Detect which cell encompasses the target text, then output its (x, y) center coordinate. 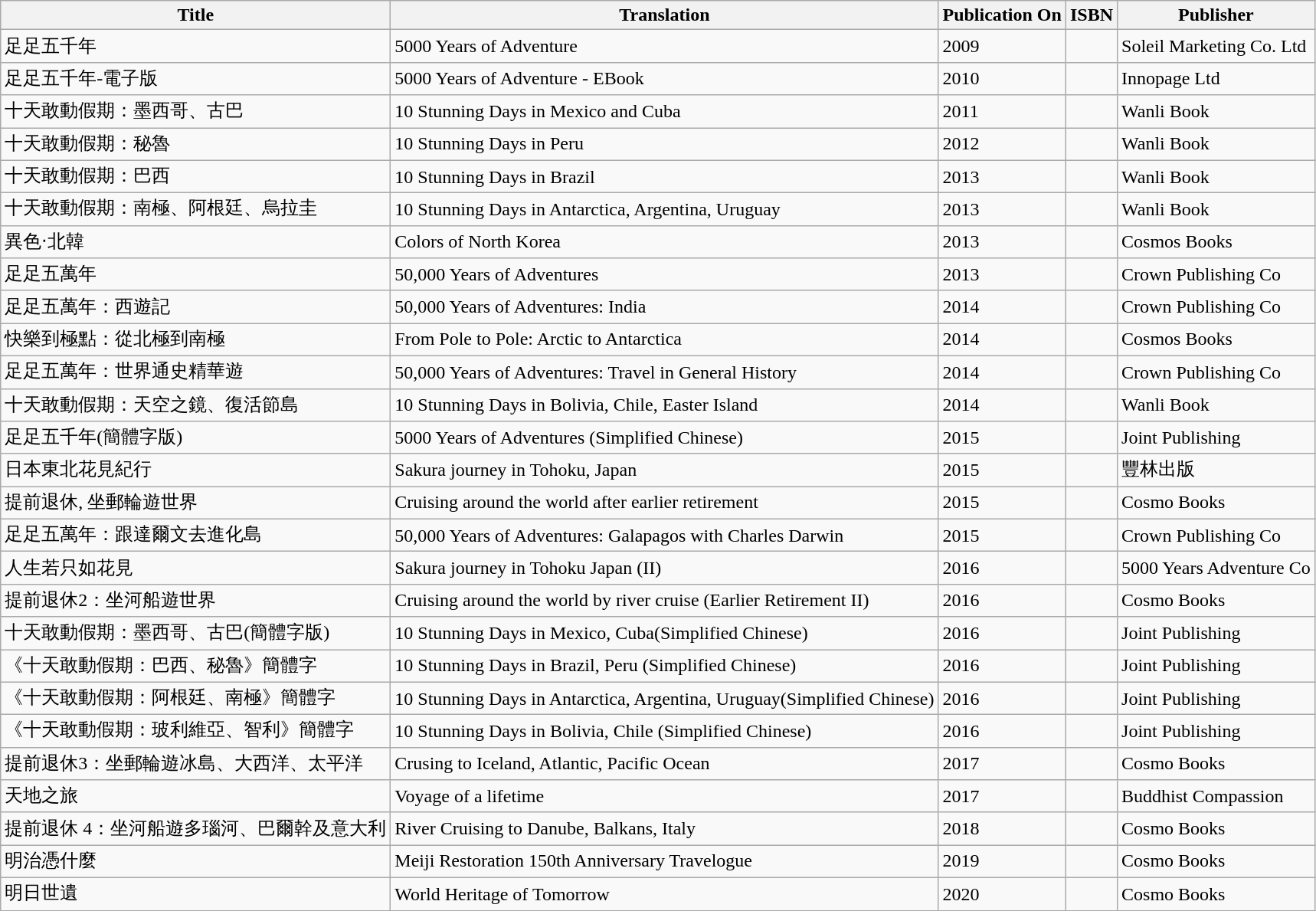
10 Stunning Days in Brazil (665, 176)
十天敢動假期：墨西哥、古巴 (196, 112)
異色‧北韓 (196, 242)
10 Stunning Days in Mexico, Cuba(Simplified Chinese) (665, 633)
足足五萬年：世界通史精華遊 (196, 372)
Publisher (1216, 15)
10 Stunning Days in Brazil, Peru (Simplified Chinese) (665, 667)
提前退休, 坐郵輪遊世界 (196, 503)
十天敢動假期：南極、阿根廷、烏拉圭 (196, 210)
Voyage of a lifetime (665, 797)
5000 Years of Adventures (Simplified Chinese) (665, 438)
Publication On (1002, 15)
5000 Years of Adventure - EBook (665, 78)
2012 (1002, 144)
10 Stunning Days in Mexico and Cuba (665, 112)
5000 Years Adventure Co (1216, 569)
《十天敢動假期：巴西、秘魯》簡體字 (196, 667)
2010 (1002, 78)
日本東北花見紀行 (196, 470)
10 Stunning Days in Antarctica, Argentina, Uruguay (665, 210)
十天敢動假期：墨西哥、古巴(簡體字版) (196, 633)
From Pole to Pole: Arctic to Antarctica (665, 340)
人生若只如花見 (196, 569)
Soleil Marketing Co. Ltd (1216, 46)
提前退休2：坐河船遊世界 (196, 601)
2018 (1002, 829)
Title (196, 15)
快樂到極點：從北極到南極 (196, 340)
《十天敢動假期：阿根廷、南極》簡體字 (196, 699)
Innopage Ltd (1216, 78)
50,000 Years of Adventures: India (665, 306)
十天敢動假期：秘魯 (196, 144)
2020 (1002, 893)
Colors of North Korea (665, 242)
Translation (665, 15)
明日世遺 (196, 893)
10 Stunning Days in Antarctica, Argentina, Uruguay(Simplified Chinese) (665, 699)
足足五萬年：跟達爾文去進化島 (196, 535)
50,000 Years of Adventures (665, 274)
Cruising around the world after earlier retirement (665, 503)
Cruising around the world by river cruise (Earlier Retirement II) (665, 601)
提前退休 4：坐河船遊多瑙河、巴爾幹及意大利 (196, 829)
World Heritage of Tomorrow (665, 893)
10 Stunning Days in Bolivia, Chile, Easter Island (665, 405)
十天敢動假期：巴西 (196, 176)
50,000 Years of Adventures: Galapagos with Charles Darwin (665, 535)
2019 (1002, 861)
50,000 Years of Adventures: Travel in General History (665, 372)
2009 (1002, 46)
Meiji Restoration 150th Anniversary Travelogue (665, 861)
足足五千年(簡體字版) (196, 438)
5000 Years of Adventure (665, 46)
十天敢動假期：天空之鏡、復活節島 (196, 405)
Buddhist Compassion (1216, 797)
足足五千年 (196, 46)
Sakura journey in Tohoku, Japan (665, 470)
10 Stunning Days in Peru (665, 144)
明治憑什麼 (196, 861)
Sakura journey in Tohoku Japan (II) (665, 569)
提前退休3：坐郵輪遊冰島、大西洋、太平洋 (196, 763)
10 Stunning Days in Bolivia, Chile (Simplified Chinese) (665, 731)
豐林出版 (1216, 470)
足足五萬年：西遊記 (196, 306)
2011 (1002, 112)
River Cruising to Danube, Balkans, Italy (665, 829)
ISBN (1091, 15)
《十天敢動假期：玻利維亞、智利》簡體字 (196, 731)
足足五千年-電子版 (196, 78)
天地之旅 (196, 797)
Crusing to Iceland, Atlantic, Pacific Ocean (665, 763)
足足五萬年 (196, 274)
